Return the [x, y] coordinate for the center point of the cell that contains the specified text.  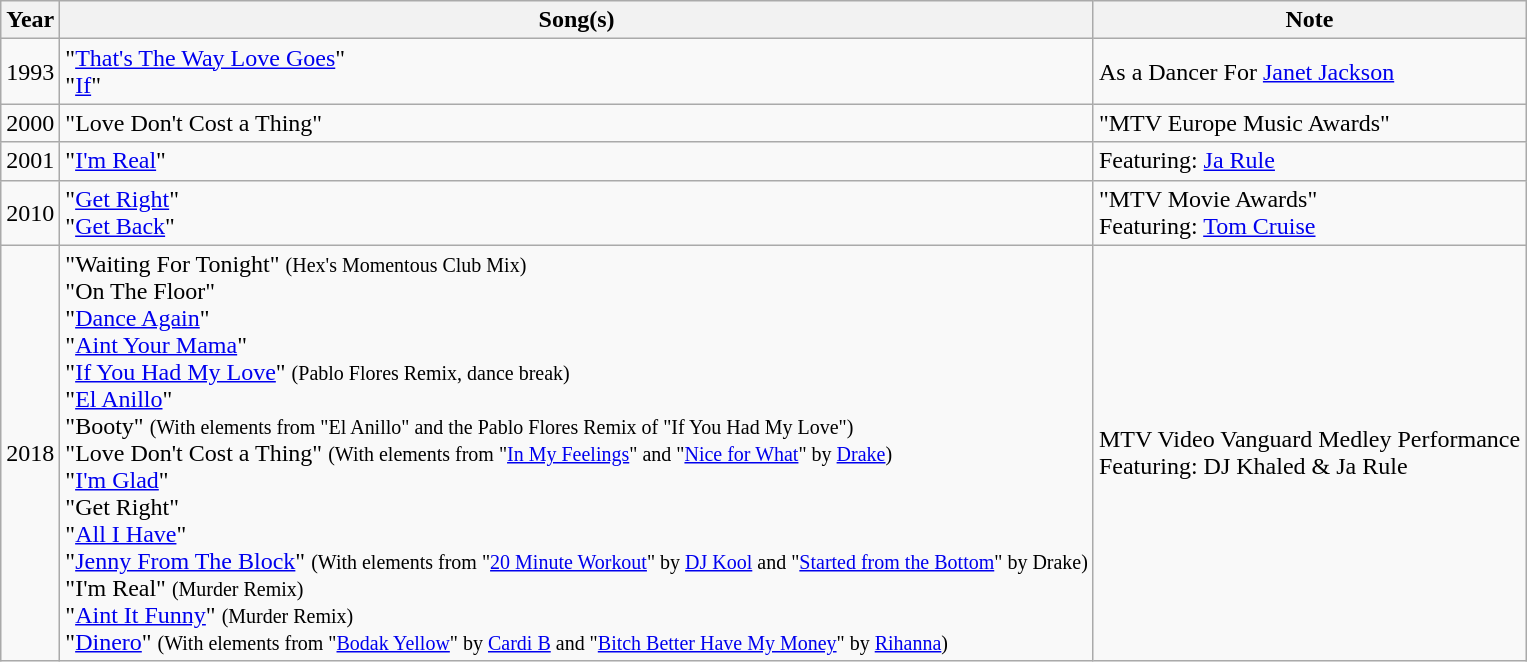
2000 [30, 123]
"MTV Europe Music Awards" [1309, 123]
Featuring: Ja Rule [1309, 161]
1993 [30, 72]
2001 [30, 161]
MTV Video Vanguard Medley PerformanceFeaturing: DJ Khaled & Ja Rule [1309, 453]
2010 [30, 212]
"MTV Movie Awards"Featuring: Tom Cruise [1309, 212]
2018 [30, 453]
"I'm Real" [577, 161]
Song(s) [577, 20]
Year [30, 20]
"That's The Way Love Goes""If" [577, 72]
"Love Don't Cost a Thing" [577, 123]
"Get Right""Get Back" [577, 212]
Note [1309, 20]
As a Dancer For Janet Jackson [1309, 72]
